Locate the cell with the specified text and output its (x, y) center coordinate. 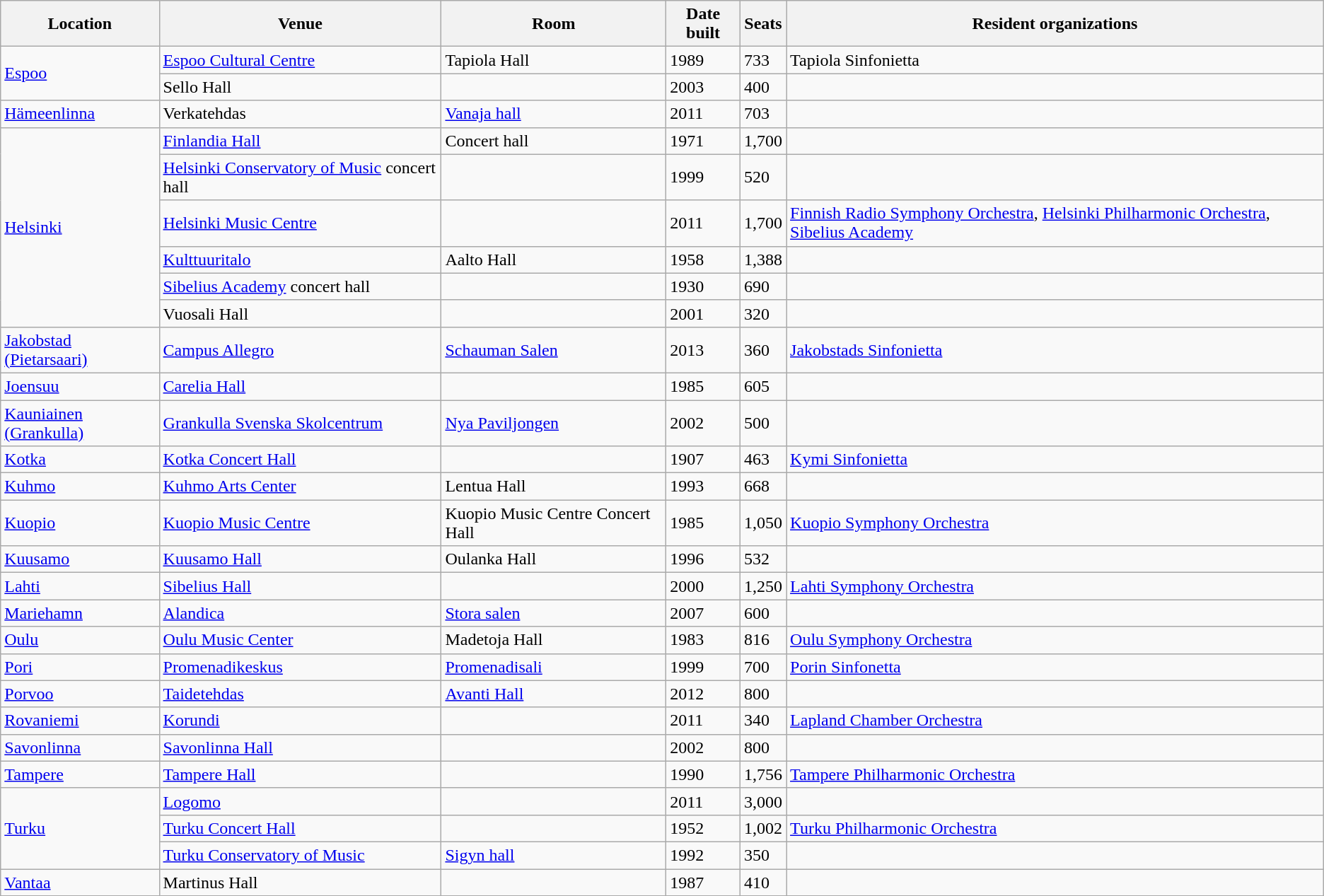
2013 (703, 349)
Kuusamo Hall (300, 559)
Madetoja Hall (554, 640)
Oulanka Hall (554, 559)
Logomo (300, 801)
Sigyn hall (554, 855)
Concert hall (554, 141)
Kymi Sinfonietta (1055, 460)
Tapiola Hall (554, 60)
Kuusamo (80, 559)
Oulu Symphony Orchestra (1055, 640)
1,756 (762, 774)
1930 (703, 286)
3,000 (762, 801)
410 (762, 882)
Turku (80, 828)
2003 (703, 87)
Porin Sinfonetta (1055, 667)
Porvoo (80, 694)
320 (762, 313)
Hämeenlinna (80, 114)
Pori (80, 667)
816 (762, 640)
Promenadikeskus (300, 667)
340 (762, 721)
Tapiola Sinfonietta (1055, 60)
2000 (703, 586)
Finnish Radio Symphony Orchestra, Helsinki Philharmonic Orchestra, Sibelius Academy (1055, 223)
1990 (703, 774)
605 (762, 386)
1,388 (762, 260)
703 (762, 114)
1958 (703, 260)
Alandica (300, 613)
Kuhmo Arts Center (300, 487)
1987 (703, 882)
350 (762, 855)
Carelia Hall (300, 386)
2012 (703, 694)
1,002 (762, 828)
Location (80, 24)
Espoo (80, 74)
Stora salen (554, 613)
1971 (703, 141)
1,250 (762, 586)
Schauman Salen (554, 349)
Helsinki (80, 227)
463 (762, 460)
1993 (703, 487)
Kuhmo (80, 487)
Kuopio Music Centre (300, 523)
Espoo Cultural Centre (300, 60)
Martinus Hall (300, 882)
Kulttuuritalo (300, 260)
2007 (703, 613)
Promenadisali (554, 667)
1983 (703, 640)
Grankulla Svenska Skolcentrum (300, 423)
Jakobstads Sinfonietta (1055, 349)
500 (762, 423)
Sibelius Academy concert hall (300, 286)
Finlandia Hall (300, 141)
Vuosali Hall (300, 313)
Avanti Hall (554, 694)
Tampere Hall (300, 774)
Kotka Concert Hall (300, 460)
Jakobstad (Pietarsaari) (80, 349)
Savonlinna (80, 747)
Kuopio Symphony Orchestra (1055, 523)
360 (762, 349)
Sello Hall (300, 87)
Sibelius Hall (300, 586)
Room (554, 24)
Lahti Symphony Orchestra (1055, 586)
Joensuu (80, 386)
532 (762, 559)
Tampere Philharmonic Orchestra (1055, 774)
400 (762, 87)
Rovaniemi (80, 721)
Venue (300, 24)
Taidetehdas (300, 694)
Kotka (80, 460)
1907 (703, 460)
Campus Allegro (300, 349)
Mariehamn (80, 613)
Helsinki Music Centre (300, 223)
Savonlinna Hall (300, 747)
Lentua Hall (554, 487)
Kauniainen (Grankulla) (80, 423)
Kuopio Music Centre Concert Hall (554, 523)
Vanaja hall (554, 114)
690 (762, 286)
600 (762, 613)
Tampere (80, 774)
Resident organizations (1055, 24)
1992 (703, 855)
1952 (703, 828)
Oulu Music Center (300, 640)
2001 (703, 313)
Turku Concert Hall (300, 828)
1996 (703, 559)
Oulu (80, 640)
Aalto Hall (554, 260)
Vantaa (80, 882)
668 (762, 487)
Nya Paviljongen (554, 423)
Korundi (300, 721)
700 (762, 667)
Lahti (80, 586)
Turku Philharmonic Orchestra (1055, 828)
Turku Conservatory of Music (300, 855)
Date built (703, 24)
1,050 (762, 523)
520 (762, 177)
Helsinki Conservatory of Music concert hall (300, 177)
1989 (703, 60)
733 (762, 60)
Verkatehdas (300, 114)
Kuopio (80, 523)
Lapland Chamber Orchestra (1055, 721)
Seats (762, 24)
